Find where the given text appears and provide that cell's center as [x, y] coordinate. 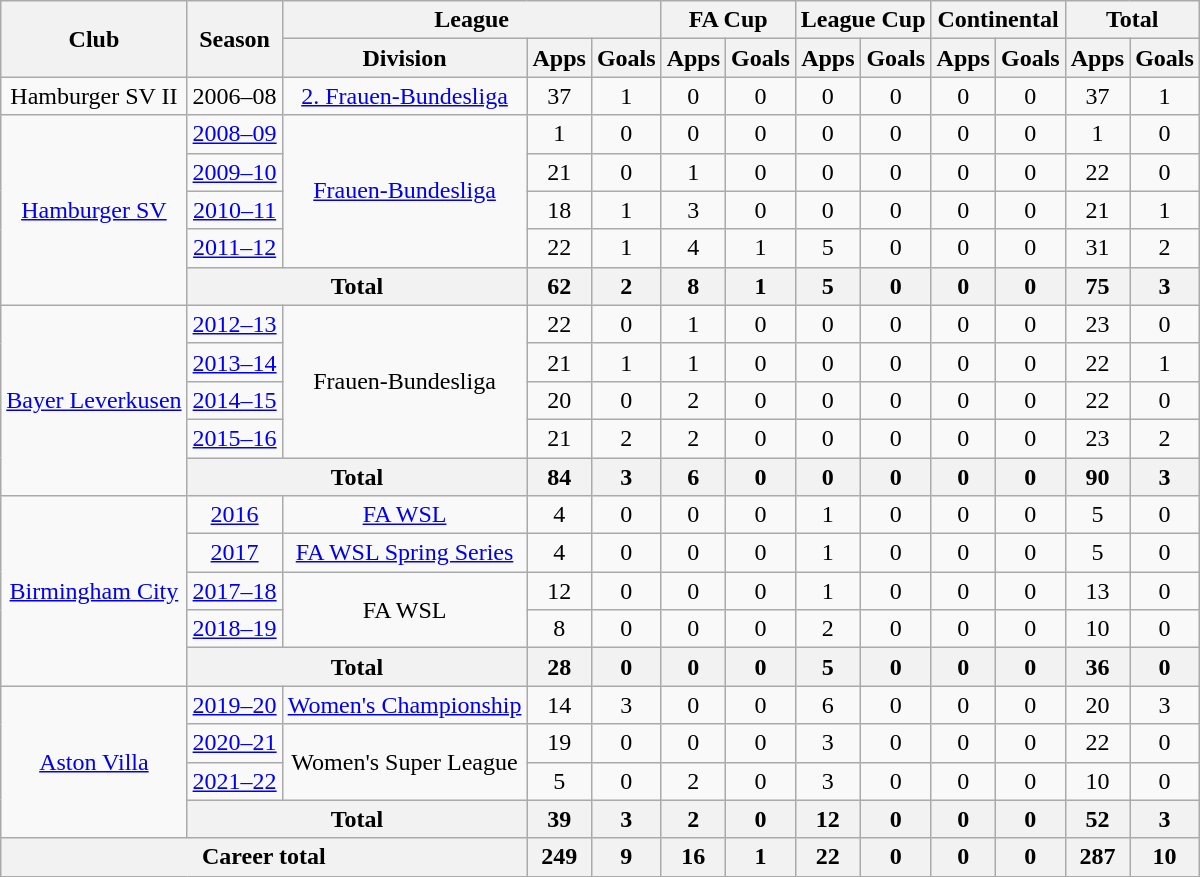
75 [1097, 286]
Women's Super League [404, 762]
52 [1097, 819]
League Cup [863, 20]
18 [559, 210]
2018–19 [234, 629]
Women's Championship [404, 705]
19 [559, 743]
14 [559, 705]
2016 [234, 515]
2009–10 [234, 172]
2010–11 [234, 210]
Hamburger SV II [94, 96]
36 [1097, 667]
Birmingham City [94, 591]
2020–21 [234, 743]
Division [404, 58]
Season [234, 39]
2008–09 [234, 134]
2014–15 [234, 400]
9 [626, 857]
FA Cup [728, 20]
287 [1097, 857]
Aston Villa [94, 762]
62 [559, 286]
2006–08 [234, 96]
Club [94, 39]
31 [1097, 248]
Continental [998, 20]
2021–22 [234, 781]
2012–13 [234, 324]
Hamburger SV [94, 210]
249 [559, 857]
2015–16 [234, 438]
League [472, 20]
2019–20 [234, 705]
84 [559, 477]
13 [1097, 591]
39 [559, 819]
90 [1097, 477]
2. Frauen-Bundesliga [404, 96]
2013–14 [234, 362]
FA WSL Spring Series [404, 553]
2011–12 [234, 248]
2017–18 [234, 591]
Career total [264, 857]
2017 [234, 553]
Bayer Leverkusen [94, 400]
28 [559, 667]
16 [693, 857]
